Extract the [X, Y] coordinate from the center of the cell holding the provided text.  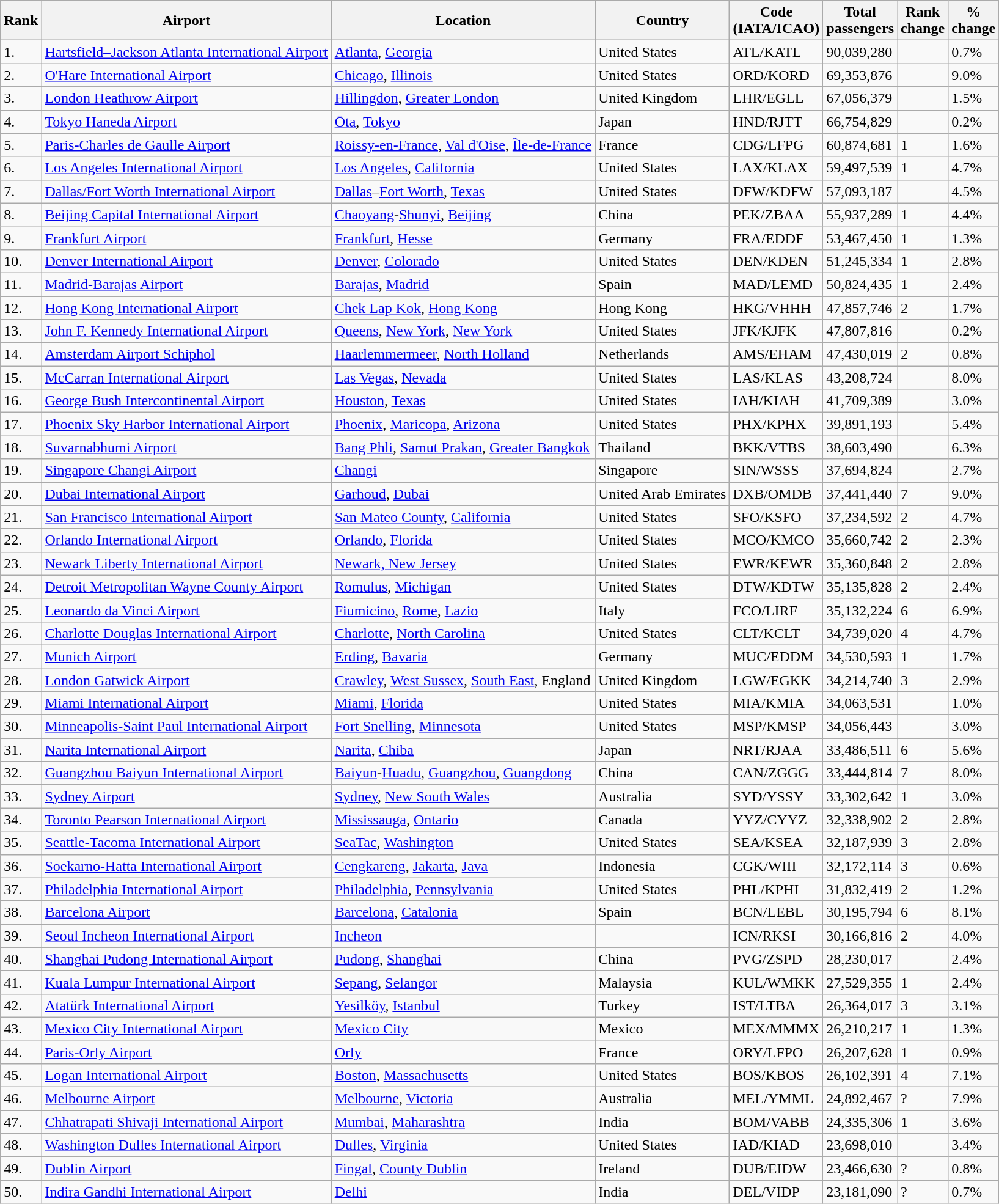
Toronto Pearson International Airport [186, 820]
35,135,828 [860, 587]
8.1% [974, 912]
Dublin Airport [186, 1169]
19. [21, 471]
47,857,746 [860, 307]
SFO/KSFO [776, 517]
PHX/KPHX [776, 424]
3.4% [974, 1145]
38,603,490 [860, 447]
5. [21, 145]
Sepang, Selangor [463, 982]
London Heathrow Airport [186, 98]
Melbourne Airport [186, 1099]
Dallas/Fort Worth International Airport [186, 191]
33. [21, 796]
27. [21, 656]
Malaysia [662, 982]
33,486,511 [860, 750]
5.6% [974, 750]
12. [21, 307]
7. [21, 191]
14. [21, 354]
CDG/LFPG [776, 145]
SeaTac, Washington [463, 843]
Romulus, Michigan [463, 587]
1. [21, 52]
Italy [662, 610]
Barajas, Madrid [463, 284]
ORY/LFPO [776, 1052]
Mexico City [463, 1029]
Los Angeles, California [463, 168]
DXB/OMDB [776, 494]
IST/LTBA [776, 1005]
FCO/LIRF [776, 610]
Logan International Airport [186, 1076]
Frankfurt Airport [186, 238]
Narita International Airport [186, 750]
Kuala Lumpur International Airport [186, 982]
59,497,539 [860, 168]
Country [662, 21]
47. [21, 1122]
Denver International Airport [186, 261]
Houston, Texas [463, 401]
Dubai International Airport [186, 494]
20. [21, 494]
Hartsfield–Jackson Atlanta International Airport [186, 52]
8. [21, 215]
4.0% [974, 936]
Dallas–Fort Worth, Texas [463, 191]
Hillingdon, Greater London [463, 98]
Bang Phli, Samut Prakan, Greater Bangkok [463, 447]
Minneapolis-Saint Paul International Airport [186, 727]
60,874,681 [860, 145]
ICN/RKSI [776, 936]
9. [21, 238]
LHR/EGLL [776, 98]
Denver, Colorado [463, 261]
Sydney, New South Wales [463, 796]
44. [21, 1052]
MEL/YMML [776, 1099]
MSP/KMSP [776, 727]
11. [21, 284]
Paris-Charles de Gaulle Airport [186, 145]
BOM/VABB [776, 1122]
Hong Kong [662, 307]
22. [21, 540]
Indonesia [662, 866]
34. [21, 820]
32,172,114 [860, 866]
%change [974, 21]
O'Hare International Airport [186, 75]
29. [21, 703]
18. [21, 447]
23,181,090 [860, 1192]
37,441,440 [860, 494]
Dulles, Virginia [463, 1145]
17. [21, 424]
Hong Kong International Airport [186, 307]
37. [21, 889]
YYZ/CYYZ [776, 820]
PVG/ZSPD [776, 959]
6. [21, 168]
43,208,724 [860, 378]
32. [21, 773]
DUB/EIDW [776, 1169]
MEX/MMMX [776, 1029]
Mexico [662, 1029]
2.9% [974, 680]
4. [21, 122]
1.5% [974, 98]
Boston, Massachusetts [463, 1076]
MAD/LEMD [776, 284]
Soekarno-Hatta International Airport [186, 866]
30. [21, 727]
2. [21, 75]
Suvarnabhumi Airport [186, 447]
24,335,306 [860, 1122]
66,754,829 [860, 122]
3.1% [974, 1005]
Airport [186, 21]
Sydney Airport [186, 796]
ORD/KORD [776, 75]
MCO/KMCO [776, 540]
69,353,876 [860, 75]
MUC/EDDM [776, 656]
Beijing Capital International Airport [186, 215]
Amsterdam Airport Schiphol [186, 354]
31,832,419 [860, 889]
Ōta, Tokyo [463, 122]
39. [21, 936]
CAN/ZGGG [776, 773]
ATL/KATL [776, 52]
50,824,435 [860, 284]
27,529,355 [860, 982]
LAX/KLAX [776, 168]
43. [21, 1029]
HND/RJTT [776, 122]
35,132,224 [860, 610]
24,892,467 [860, 1099]
50. [21, 1192]
32,338,902 [860, 820]
Turkey [662, 1005]
Washington Dulles International Airport [186, 1145]
37,694,824 [860, 471]
FRA/EDDF [776, 238]
Pudong, Shanghai [463, 959]
0.9% [974, 1052]
Munich Airport [186, 656]
24. [21, 587]
41,709,389 [860, 401]
25. [21, 610]
Mumbai, Maharashtra [463, 1122]
30,166,816 [860, 936]
LAS/KLAS [776, 378]
40. [21, 959]
48. [21, 1145]
Leonardo da Vinci Airport [186, 610]
John F. Kennedy International Airport [186, 331]
28. [21, 680]
Mexico City International Airport [186, 1029]
Netherlands [662, 354]
1.6% [974, 145]
Los Angeles International Airport [186, 168]
San Francisco International Airport [186, 517]
4.4% [974, 215]
Phoenix, Maricopa, Arizona [463, 424]
34,056,443 [860, 727]
34,063,531 [860, 703]
26,210,217 [860, 1029]
Roissy-en-France, Val d'Oise, Île-de-France [463, 145]
53,467,450 [860, 238]
38. [21, 912]
Melbourne, Victoria [463, 1099]
49. [21, 1169]
42. [21, 1005]
16. [21, 401]
Madrid-Barajas Airport [186, 284]
Miami, Florida [463, 703]
Haarlemmermeer, North Holland [463, 354]
Newark Liberty International Airport [186, 563]
15. [21, 378]
Seattle-Tacoma International Airport [186, 843]
BCN/LEBL [776, 912]
DEL/VIDP [776, 1192]
0.6% [974, 866]
57,093,187 [860, 191]
36. [21, 866]
55,937,289 [860, 215]
Barcelona, Catalonia [463, 912]
PHL/KPHI [776, 889]
1.0% [974, 703]
Erding, Bavaria [463, 656]
41. [21, 982]
Singapore [662, 471]
BOS/KBOS [776, 1076]
Las Vegas, Nevada [463, 378]
34,530,593 [860, 656]
30,195,794 [860, 912]
Detroit Metropolitan Wayne County Airport [186, 587]
35,360,848 [860, 563]
Rankchange [923, 21]
Orly [463, 1052]
Indira Gandhi International Airport [186, 1192]
21. [21, 517]
5.4% [974, 424]
26,102,391 [860, 1076]
47,430,019 [860, 354]
Location [463, 21]
Philadelphia International Airport [186, 889]
32,187,939 [860, 843]
Incheon [463, 936]
Fiumicino, Rome, Lazio [463, 610]
Totalpassengers [860, 21]
33,302,642 [860, 796]
33,444,814 [860, 773]
Newark, New Jersey [463, 563]
23,466,630 [860, 1169]
DFW/KDFW [776, 191]
CGK/WIII [776, 866]
Canada [662, 820]
45. [21, 1076]
23,698,010 [860, 1145]
3. [21, 98]
AMS/EHAM [776, 354]
IAH/KIAH [776, 401]
28,230,017 [860, 959]
Phoenix Sky Harbor International Airport [186, 424]
Chek Lap Kok, Hong Kong [463, 307]
Narita, Chiba [463, 750]
Miami International Airport [186, 703]
LGW/EGKK [776, 680]
13. [21, 331]
Chicago, Illinois [463, 75]
Ireland [662, 1169]
2.3% [974, 540]
Guangzhou Baiyun International Airport [186, 773]
San Mateo County, California [463, 517]
Yesilköy, Istanbul [463, 1005]
Paris-Orly Airport [186, 1052]
67,056,379 [860, 98]
SYD/YSSY [776, 796]
JFK/KJFK [776, 331]
Orlando, Florida [463, 540]
Thailand [662, 447]
IAD/KIAD [776, 1145]
Charlotte Douglas International Airport [186, 633]
CLT/KCLT [776, 633]
SIN/WSSS [776, 471]
1.2% [974, 889]
Philadelphia, Pennsylvania [463, 889]
Orlando International Airport [186, 540]
Crawley, West Sussex, South East, England [463, 680]
Baiyun-Huadu, Guangzhou, Guangdong [463, 773]
EWR/KEWR [776, 563]
London Gatwick Airport [186, 680]
10. [21, 261]
Queens, New York, New York [463, 331]
23. [21, 563]
34,214,740 [860, 680]
6.9% [974, 610]
Code(IATA/ICAO) [776, 21]
35,660,742 [860, 540]
Delhi [463, 1192]
SEA/KSEA [776, 843]
BKK/VTBS [776, 447]
7.1% [974, 1076]
31. [21, 750]
Frankfurt, Hesse [463, 238]
Chaoyang-Shunyi, Beijing [463, 215]
7.9% [974, 1099]
34,739,020 [860, 633]
51,245,334 [860, 261]
26,364,017 [860, 1005]
3.6% [974, 1122]
MIA/KMIA [776, 703]
Barcelona Airport [186, 912]
KUL/WMKK [776, 982]
NRT/RJAA [776, 750]
Chhatrapati Shivaji International Airport [186, 1122]
35. [21, 843]
4.5% [974, 191]
Changi [463, 471]
Fingal, County Dublin [463, 1169]
DTW/KDTW [776, 587]
Cengkareng, Jakarta, Java [463, 866]
2.7% [974, 471]
PEK/ZBAA [776, 215]
Garhoud, Dubai [463, 494]
Singapore Changi Airport [186, 471]
Shanghai Pudong International Airport [186, 959]
47,807,816 [860, 331]
26. [21, 633]
Tokyo Haneda Airport [186, 122]
90,039,280 [860, 52]
37,234,592 [860, 517]
46. [21, 1099]
Charlotte, North Carolina [463, 633]
26,207,628 [860, 1052]
George Bush Intercontinental Airport [186, 401]
Atatürk International Airport [186, 1005]
Rank [21, 21]
Atlanta, Georgia [463, 52]
Fort Snelling, Minnesota [463, 727]
HKG/VHHH [776, 307]
Seoul Incheon International Airport [186, 936]
39,891,193 [860, 424]
McCarran International Airport [186, 378]
6.3% [974, 447]
United Arab Emirates [662, 494]
Mississauga, Ontario [463, 820]
DEN/KDEN [776, 261]
